Determine the [x, y] coordinate at the center of the cell enclosing the given text.  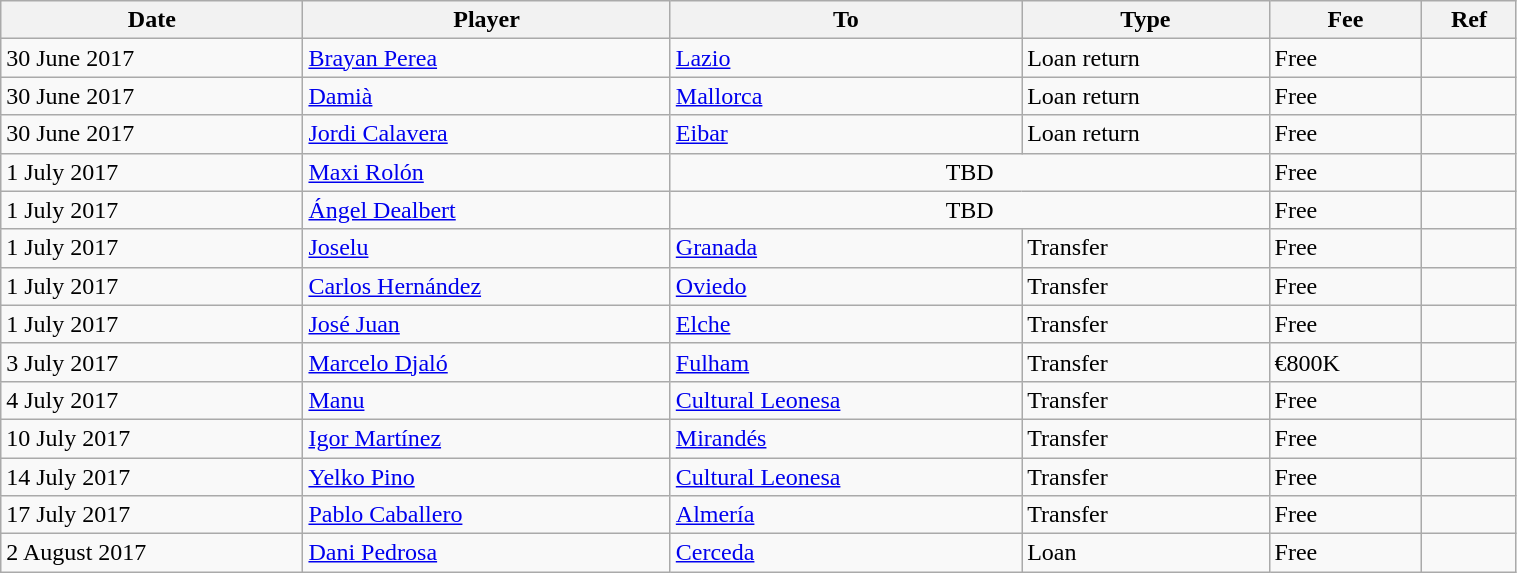
Oviedo [846, 286]
Fulham [846, 362]
Lazio [846, 58]
Almería [846, 515]
Loan [1146, 553]
Damià [486, 96]
Player [486, 20]
Cerceda [846, 553]
Marcelo Djaló [486, 362]
Yelko Pino [486, 477]
Maxi Rolón [486, 172]
€800K [1346, 362]
Joselu [486, 248]
Manu [486, 400]
Carlos Hernández [486, 286]
Type [1146, 20]
Ángel Dealbert [486, 210]
10 July 2017 [152, 438]
Igor Martínez [486, 438]
3 July 2017 [152, 362]
Mirandés [846, 438]
Dani Pedrosa [486, 553]
Brayan Perea [486, 58]
Elche [846, 324]
Date [152, 20]
Pablo Caballero [486, 515]
Jordi Calavera [486, 134]
Ref [1469, 20]
17 July 2017 [152, 515]
Granada [846, 248]
14 July 2017 [152, 477]
Eibar [846, 134]
2 August 2017 [152, 553]
José Juan [486, 324]
Fee [1346, 20]
4 July 2017 [152, 400]
Mallorca [846, 96]
To [846, 20]
